Identify which cell holds the provided text, then report its (x, y) central coordinate. 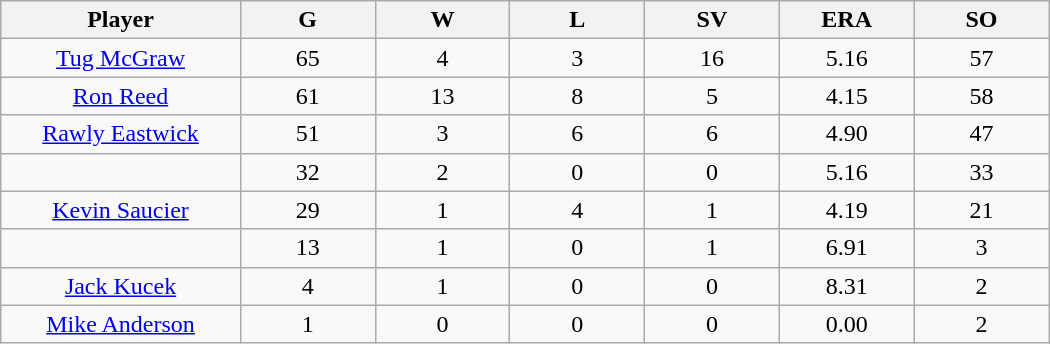
SV (712, 20)
57 (982, 58)
33 (982, 172)
Mike Anderson (121, 324)
8 (578, 96)
Kevin Saucier (121, 210)
21 (982, 210)
32 (308, 172)
4.15 (846, 96)
L (578, 20)
4.19 (846, 210)
G (308, 20)
W (442, 20)
Player (121, 20)
6.91 (846, 248)
8.31 (846, 286)
ERA (846, 20)
5 (712, 96)
29 (308, 210)
4.90 (846, 134)
Ron Reed (121, 96)
16 (712, 58)
65 (308, 58)
58 (982, 96)
Jack Kucek (121, 286)
51 (308, 134)
61 (308, 96)
0.00 (846, 324)
Rawly Eastwick (121, 134)
47 (982, 134)
SO (982, 20)
Tug McGraw (121, 58)
